Locate the cell with the specified text and output its [X, Y] center coordinate. 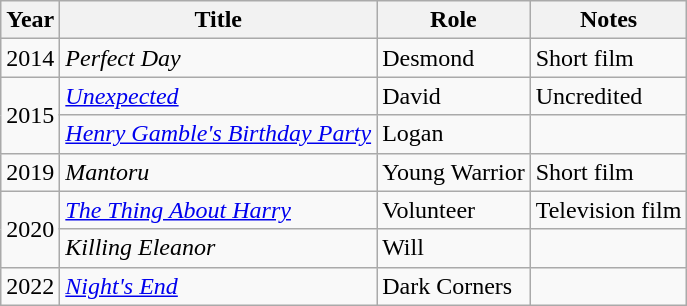
2022 [30, 286]
Logan [454, 134]
Killing Eleanor [218, 248]
Uncredited [608, 96]
Young Warrior [454, 172]
Unexpected [218, 96]
The Thing About Harry [218, 210]
Year [30, 20]
2019 [30, 172]
Volunteer [454, 210]
Dark Corners [454, 286]
Notes [608, 20]
David [454, 96]
2020 [30, 229]
Will [454, 248]
Television film [608, 210]
Role [454, 20]
2015 [30, 115]
Title [218, 20]
2014 [30, 58]
Perfect Day [218, 58]
Henry Gamble's Birthday Party [218, 134]
Mantoru [218, 172]
Night's End [218, 286]
Desmond [454, 58]
